Identify which cell holds the provided text, then report its (X, Y) central coordinate. 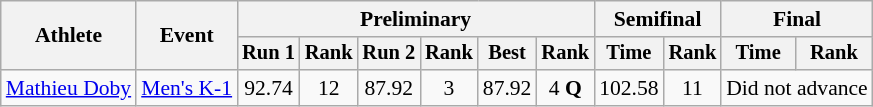
Men's K-1 (186, 88)
Preliminary (416, 19)
11 (693, 88)
12 (329, 88)
Event (186, 36)
Did not advance (797, 88)
102.58 (628, 88)
3 (449, 88)
Athlete (68, 36)
Best (508, 54)
Mathieu Doby (68, 88)
Run 1 (268, 54)
Semifinal (658, 19)
92.74 (268, 88)
Final (797, 19)
4 Q (565, 88)
Run 2 (388, 54)
